Scan for the cell matching the given text and deliver its [x, y] coordinate at center. 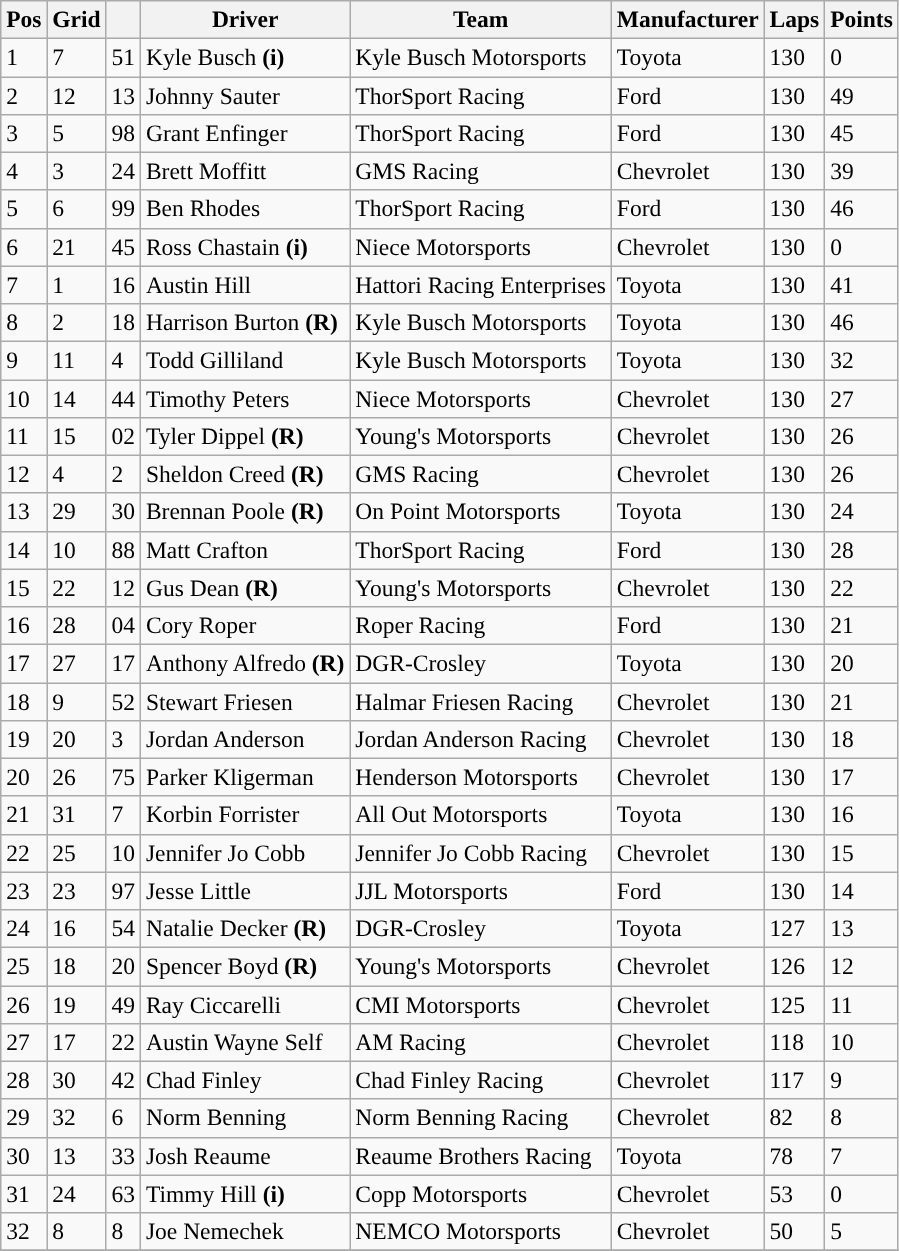
Tyler Dippel (R) [244, 436]
Korbin Forrister [244, 815]
Henderson Motorsports [481, 777]
Manufacturer [688, 19]
51 [123, 57]
Points [862, 19]
Austin Wayne Self [244, 1042]
41 [862, 285]
Ross Chastain (i) [244, 247]
Parker Kligerman [244, 777]
Matt Crafton [244, 550]
Timmy Hill (i) [244, 1194]
82 [794, 1118]
53 [794, 1194]
JJL Motorsports [481, 891]
Pos [24, 19]
Anthony Alfredo (R) [244, 663]
NEMCO Motorsports [481, 1231]
Reaume Brothers Racing [481, 1156]
Sheldon Creed (R) [244, 474]
Grant Enfinger [244, 133]
Jordan Anderson Racing [481, 739]
97 [123, 891]
Jennifer Jo Cobb [244, 853]
Spencer Boyd (R) [244, 966]
88 [123, 550]
39 [862, 171]
33 [123, 1156]
Cory Roper [244, 625]
75 [123, 777]
Chad Finley [244, 1080]
Copp Motorsports [481, 1194]
Driver [244, 19]
126 [794, 966]
02 [123, 436]
AM Racing [481, 1042]
Ray Ciccarelli [244, 1004]
CMI Motorsports [481, 1004]
Jesse Little [244, 891]
118 [794, 1042]
Ben Rhodes [244, 209]
Grid [76, 19]
Stewart Friesen [244, 701]
99 [123, 209]
All Out Motorsports [481, 815]
Brennan Poole (R) [244, 512]
Kyle Busch (i) [244, 57]
Halmar Friesen Racing [481, 701]
Josh Reaume [244, 1156]
44 [123, 398]
Chad Finley Racing [481, 1080]
50 [794, 1231]
Joe Nemechek [244, 1231]
Norm Benning [244, 1118]
52 [123, 701]
Brett Moffitt [244, 171]
54 [123, 928]
63 [123, 1194]
42 [123, 1080]
Team [481, 19]
Jordan Anderson [244, 739]
Timothy Peters [244, 398]
117 [794, 1080]
98 [123, 133]
Laps [794, 19]
127 [794, 928]
Hattori Racing Enterprises [481, 285]
Natalie Decker (R) [244, 928]
Austin Hill [244, 285]
Todd Gilliland [244, 360]
04 [123, 625]
78 [794, 1156]
Gus Dean (R) [244, 588]
125 [794, 1004]
Norm Benning Racing [481, 1118]
Harrison Burton (R) [244, 322]
Johnny Sauter [244, 95]
On Point Motorsports [481, 512]
Roper Racing [481, 625]
Jennifer Jo Cobb Racing [481, 853]
